Identify which cell holds the provided text, then report its [X, Y] central coordinate. 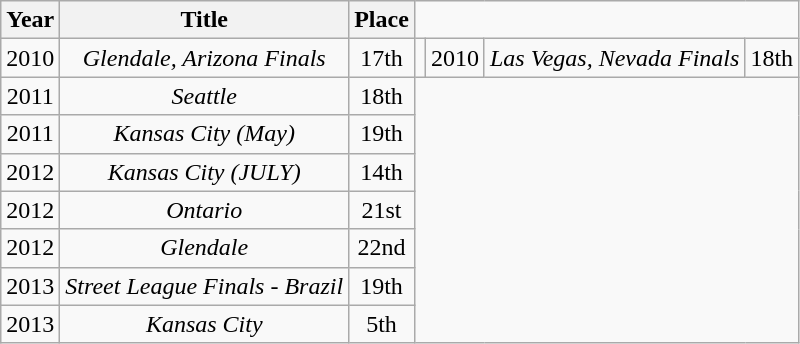
Title [204, 20]
5th [382, 324]
Kansas City (JULY) [204, 172]
Kansas City [204, 324]
Street League Finals - Brazil [204, 286]
Place [382, 20]
Glendale, Arizona Finals [204, 58]
Kansas City (May) [204, 134]
21st [382, 210]
Seattle [204, 96]
Ontario [204, 210]
22nd [382, 248]
17th [382, 58]
Las Vegas, Nevada Finals [614, 58]
14th [382, 172]
Glendale [204, 248]
Year [30, 20]
